For the text-containing cell, return its midpoint in (X, Y) coordinate format. 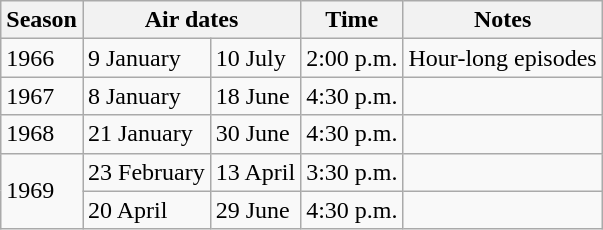
1969 (42, 191)
Hour-long episodes (502, 58)
21 January (146, 134)
8 January (146, 96)
2:00 p.m. (352, 58)
13 April (255, 172)
Notes (502, 20)
18 June (255, 96)
Time (352, 20)
30 June (255, 134)
3:30 p.m. (352, 172)
29 June (255, 210)
Season (42, 20)
23 February (146, 172)
Air dates (191, 20)
1966 (42, 58)
9 January (146, 58)
10 July (255, 58)
20 April (146, 210)
1968 (42, 134)
1967 (42, 96)
